Output the (x, y) coordinate of the center of the cell containing the given text.  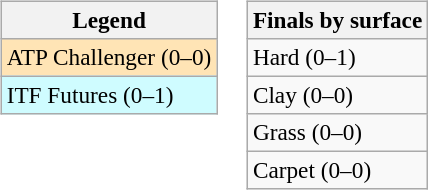
Carpet (0–0) (337, 171)
Legend (108, 20)
ATP Challenger (0–0) (108, 57)
Grass (0–0) (337, 133)
Finals by surface (337, 20)
Clay (0–0) (337, 95)
Hard (0–1) (337, 57)
ITF Futures (0–1) (108, 95)
